From the cell containing the given text, extract its center point as (x, y) coordinate. 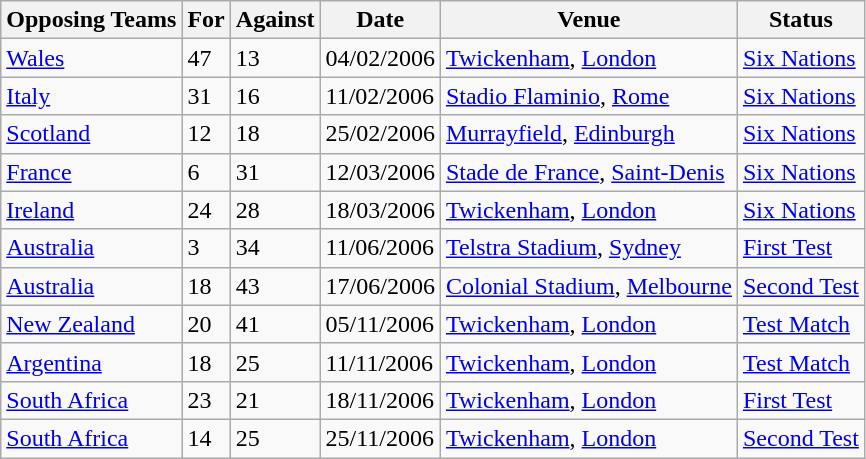
25/02/2006 (380, 134)
34 (275, 248)
Stadio Flaminio, Rome (588, 96)
Status (800, 20)
Against (275, 20)
Opposing Teams (92, 20)
05/11/2006 (380, 324)
20 (206, 324)
New Zealand (92, 324)
24 (206, 210)
Italy (92, 96)
3 (206, 248)
Ireland (92, 210)
43 (275, 286)
11/11/2006 (380, 362)
12/03/2006 (380, 172)
47 (206, 58)
17/06/2006 (380, 286)
Colonial Stadium, Melbourne (588, 286)
14 (206, 438)
Wales (92, 58)
28 (275, 210)
11/02/2006 (380, 96)
04/02/2006 (380, 58)
18/03/2006 (380, 210)
21 (275, 400)
Venue (588, 20)
11/06/2006 (380, 248)
Stade de France, Saint-Denis (588, 172)
25/11/2006 (380, 438)
18/11/2006 (380, 400)
Murrayfield, Edinburgh (588, 134)
23 (206, 400)
41 (275, 324)
Argentina (92, 362)
France (92, 172)
Scotland (92, 134)
6 (206, 172)
16 (275, 96)
12 (206, 134)
Date (380, 20)
Telstra Stadium, Sydney (588, 248)
For (206, 20)
13 (275, 58)
